From the cell containing the given text, extract its center point as [x, y] coordinate. 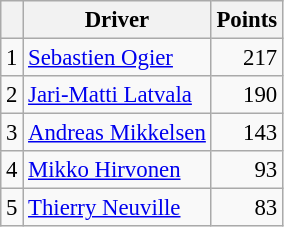
Sebastien Ogier [117, 58]
1 [12, 58]
83 [246, 208]
Points [246, 20]
217 [246, 58]
190 [246, 95]
143 [246, 133]
4 [12, 170]
2 [12, 95]
Mikko Hirvonen [117, 170]
Driver [117, 20]
Andreas Mikkelsen [117, 133]
Thierry Neuville [117, 208]
93 [246, 170]
3 [12, 133]
5 [12, 208]
Jari-Matti Latvala [117, 95]
